Pinpoint the cell where the given text exists, returning its [x, y] midpoint coordinate. 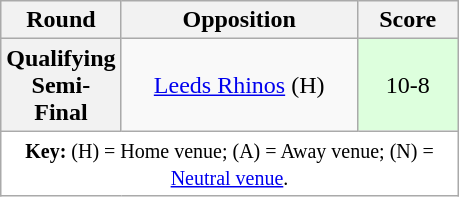
Score [408, 20]
Qualifying Semi-Final [61, 85]
Opposition [239, 20]
Leeds Rhinos (H) [239, 85]
Key: (H) = Home venue; (A) = Away venue; (N) = Neutral venue. [230, 164]
10-8 [408, 85]
Round [61, 20]
